Return (X, Y) of the center of cell containing provided text 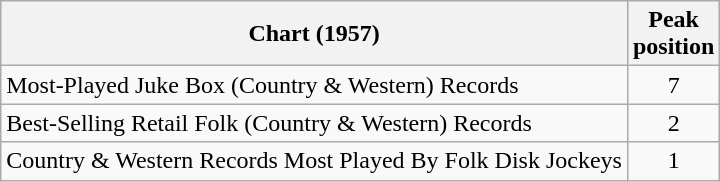
Most-Played Juke Box (Country & Western) Records (314, 85)
Country & Western Records Most Played By Folk Disk Jockeys (314, 161)
Chart (1957) (314, 34)
Peakposition (673, 34)
1 (673, 161)
Best-Selling Retail Folk (Country & Western) Records (314, 123)
7 (673, 85)
2 (673, 123)
